Find where the given text appears and provide that cell's center as (X, Y) coordinate. 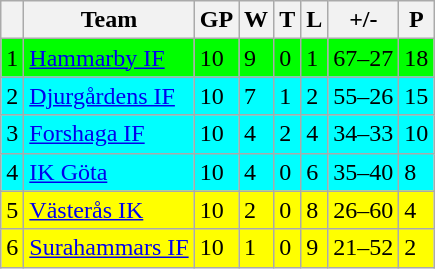
Team (109, 20)
Västerås IK (109, 210)
W (256, 20)
+/- (364, 20)
Forshaga IF (109, 134)
21–52 (364, 248)
18 (416, 58)
34–33 (364, 134)
L (314, 20)
55–26 (364, 96)
Surahammars IF (109, 248)
T (288, 20)
7 (256, 96)
67–27 (364, 58)
35–40 (364, 172)
Hammarby IF (109, 58)
IK Göta (109, 172)
Djurgårdens IF (109, 96)
P (416, 20)
3 (12, 134)
26–60 (364, 210)
GP (216, 20)
5 (12, 210)
15 (416, 96)
